Find where the given text appears and provide that cell's center as (X, Y) coordinate. 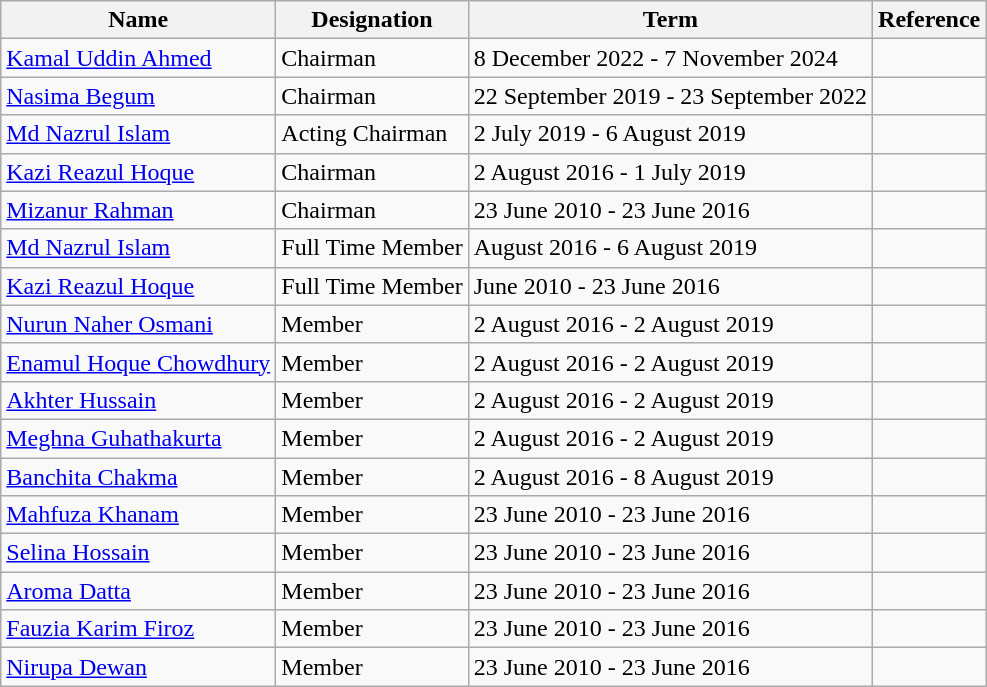
Akhter Hussain (138, 400)
Mizanur Rahman (138, 210)
Aroma Datta (138, 591)
2 August 2016 - 8 August 2019 (670, 477)
Term (670, 20)
2 July 2019 - 6 August 2019 (670, 134)
Name (138, 20)
Designation (372, 20)
Nasima Begum (138, 96)
8 December 2022 - 7 November 2024 (670, 58)
August 2016 - 6 August 2019 (670, 248)
Fauzia Karim Firoz (138, 629)
June 2010 - 23 June 2016 (670, 286)
Reference (930, 20)
Selina Hossain (138, 553)
Nirupa Dewan (138, 667)
Mahfuza Khanam (138, 515)
Banchita Chakma (138, 477)
22 September 2019 - 23 September 2022 (670, 96)
Meghna Guhathakurta (138, 438)
2 August 2016 - 1 July 2019 (670, 172)
Acting Chairman (372, 134)
Nurun Naher Osmani (138, 324)
Kamal Uddin Ahmed (138, 58)
Enamul Hoque Chowdhury (138, 362)
